Identify which cell holds the provided text, then report its [X, Y] central coordinate. 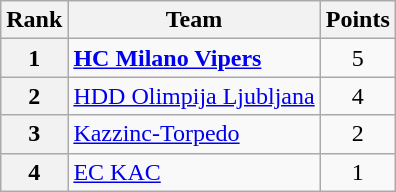
HDD Olimpija Ljubljana [194, 96]
Points [358, 20]
3 [34, 134]
Kazzinc-Torpedo [194, 134]
HC Milano Vipers [194, 58]
EC KAC [194, 172]
Team [194, 20]
5 [358, 58]
Rank [34, 20]
